Identify which cell holds the provided text, then report its [X, Y] central coordinate. 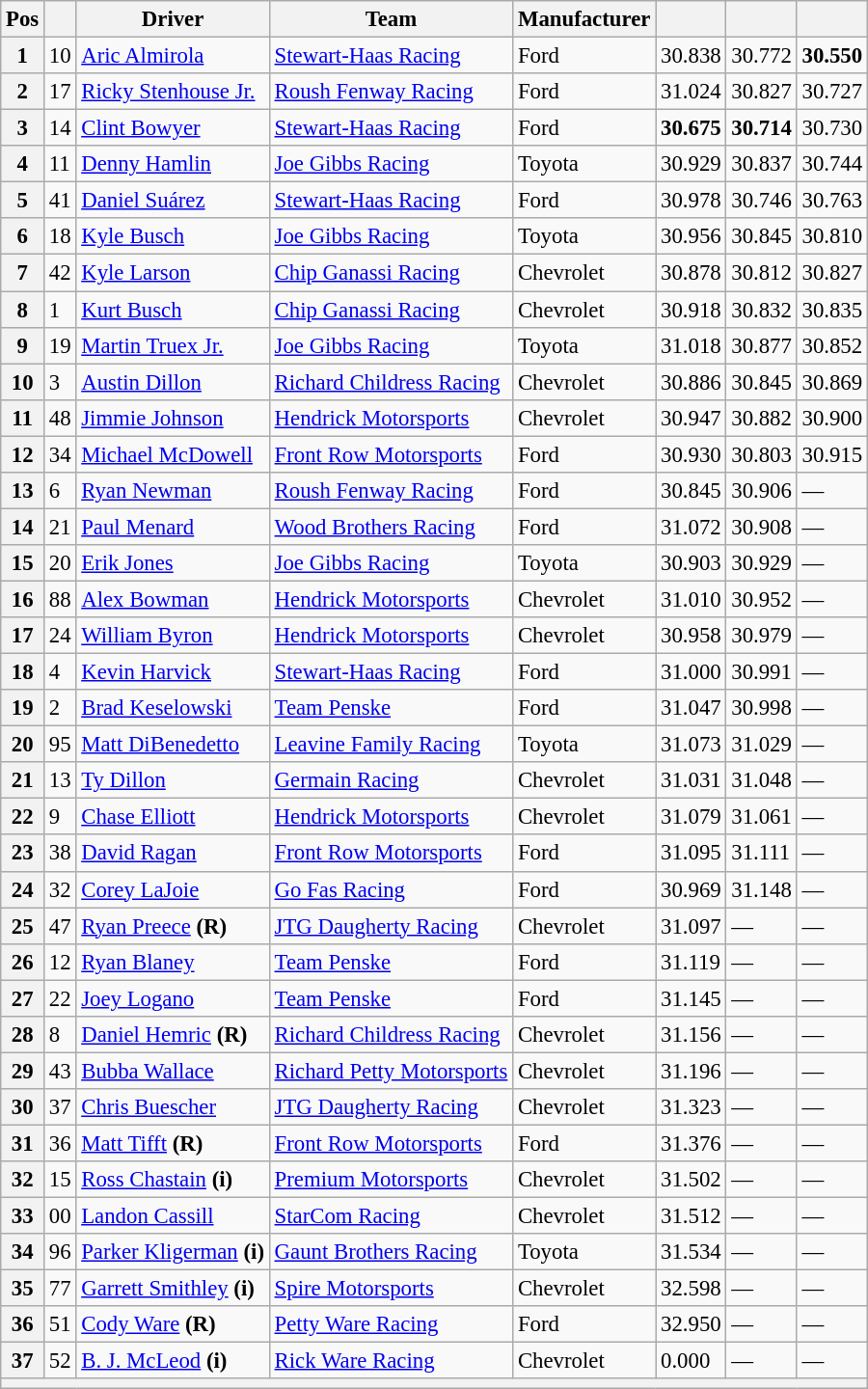
30.969 [691, 889]
Corey LaJoie [173, 889]
Wood Brothers Racing [391, 527]
27 [23, 998]
Ryan Newman [173, 491]
88 [60, 599]
95 [60, 745]
35 [23, 1289]
30.882 [762, 418]
29 [23, 1071]
Pos [23, 19]
Go Fas Racing [391, 889]
30.852 [831, 345]
31.047 [691, 708]
30.906 [762, 491]
31.018 [691, 345]
5 [23, 201]
31.061 [762, 817]
Kyle Larson [173, 273]
30.991 [762, 672]
Rick Ware Racing [391, 1361]
Parker Kligerman (i) [173, 1252]
31.000 [691, 672]
26 [23, 962]
52 [60, 1361]
Denny Hamlin [173, 164]
30.832 [762, 310]
Premium Motorsports [391, 1180]
30.550 [831, 56]
B. J. McLeod (i) [173, 1361]
31.148 [762, 889]
31.111 [762, 854]
31.145 [691, 998]
Paul Menard [173, 527]
38 [60, 854]
Ryan Preece (R) [173, 926]
Brad Keselowski [173, 708]
David Ragan [173, 854]
Kyle Busch [173, 236]
31.534 [691, 1252]
30.956 [691, 236]
31.376 [691, 1143]
7 [23, 273]
Matt Tifft (R) [173, 1143]
30.810 [831, 236]
51 [60, 1324]
31.097 [691, 926]
Jimmie Johnson [173, 418]
30.978 [691, 201]
31.119 [691, 962]
31 [23, 1143]
Kurt Busch [173, 310]
Driver [173, 19]
00 [60, 1216]
31.079 [691, 817]
Ricky Stenhouse Jr. [173, 92]
47 [60, 926]
Ty Dillon [173, 780]
25 [23, 926]
30.918 [691, 310]
Ryan Blaney [173, 962]
30.812 [762, 273]
31.031 [691, 780]
Bubba Wallace [173, 1071]
Chase Elliott [173, 817]
30.772 [762, 56]
31.156 [691, 1035]
Petty Ware Racing [391, 1324]
Cody Ware (R) [173, 1324]
Matt DiBenedetto [173, 745]
30.952 [762, 599]
30.930 [691, 454]
32.950 [691, 1324]
30.877 [762, 345]
30.744 [831, 164]
31.323 [691, 1107]
Landon Cassill [173, 1216]
Alex Bowman [173, 599]
Spire Motorsports [391, 1289]
0.000 [691, 1361]
41 [60, 201]
30.908 [762, 527]
Michael McDowell [173, 454]
30.979 [762, 636]
30.837 [762, 164]
William Byron [173, 636]
30 [23, 1107]
30.998 [762, 708]
StarCom Racing [391, 1216]
31.502 [691, 1180]
Leavine Family Racing [391, 745]
Garrett Smithley (i) [173, 1289]
30.803 [762, 454]
48 [60, 418]
96 [60, 1252]
30.958 [691, 636]
Team [391, 19]
Chris Buescher [173, 1107]
30.869 [831, 382]
30.886 [691, 382]
30.746 [762, 201]
30.915 [831, 454]
Daniel Suárez [173, 201]
30.835 [831, 310]
30.763 [831, 201]
16 [23, 599]
43 [60, 1071]
Clint Bowyer [173, 128]
31.048 [762, 780]
31.073 [691, 745]
33 [23, 1216]
31.072 [691, 527]
30.727 [831, 92]
30.900 [831, 418]
Manufacturer [584, 19]
42 [60, 273]
30.878 [691, 273]
30.947 [691, 418]
31.024 [691, 92]
77 [60, 1289]
Gaunt Brothers Racing [391, 1252]
32.598 [691, 1289]
31.196 [691, 1071]
28 [23, 1035]
31.095 [691, 854]
Richard Petty Motorsports [391, 1071]
31.029 [762, 745]
31.512 [691, 1216]
23 [23, 854]
31.010 [691, 599]
30.714 [762, 128]
30.903 [691, 563]
Joey Logano [173, 998]
30.838 [691, 56]
Aric Almirola [173, 56]
Daniel Hemric (R) [173, 1035]
30.675 [691, 128]
Kevin Harvick [173, 672]
Ross Chastain (i) [173, 1180]
Martin Truex Jr. [173, 345]
Erik Jones [173, 563]
Germain Racing [391, 780]
30.730 [831, 128]
Austin Dillon [173, 382]
